Return the [X, Y] coordinate for the center point of the cell that contains the specified text.  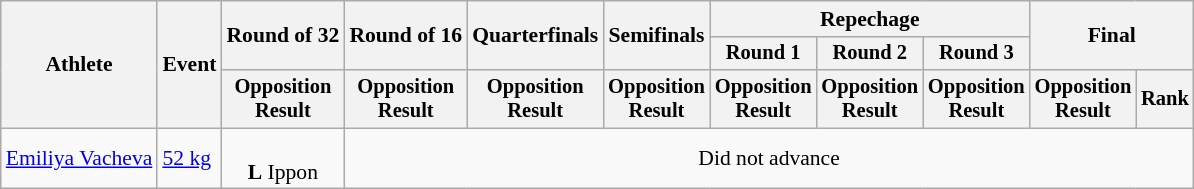
Round 1 [764, 54]
Round 2 [870, 54]
Did not advance [768, 158]
Emiliya Vacheva [80, 158]
Semifinals [656, 36]
52 kg [189, 158]
Round of 32 [282, 36]
L Ippon [282, 158]
Round of 16 [406, 36]
Event [189, 64]
Repechage [870, 19]
Athlete [80, 64]
Final [1112, 36]
Quarterfinals [535, 36]
Rank [1165, 99]
Round 3 [976, 54]
